For the text-containing cell, return its midpoint in [X, Y] coordinate format. 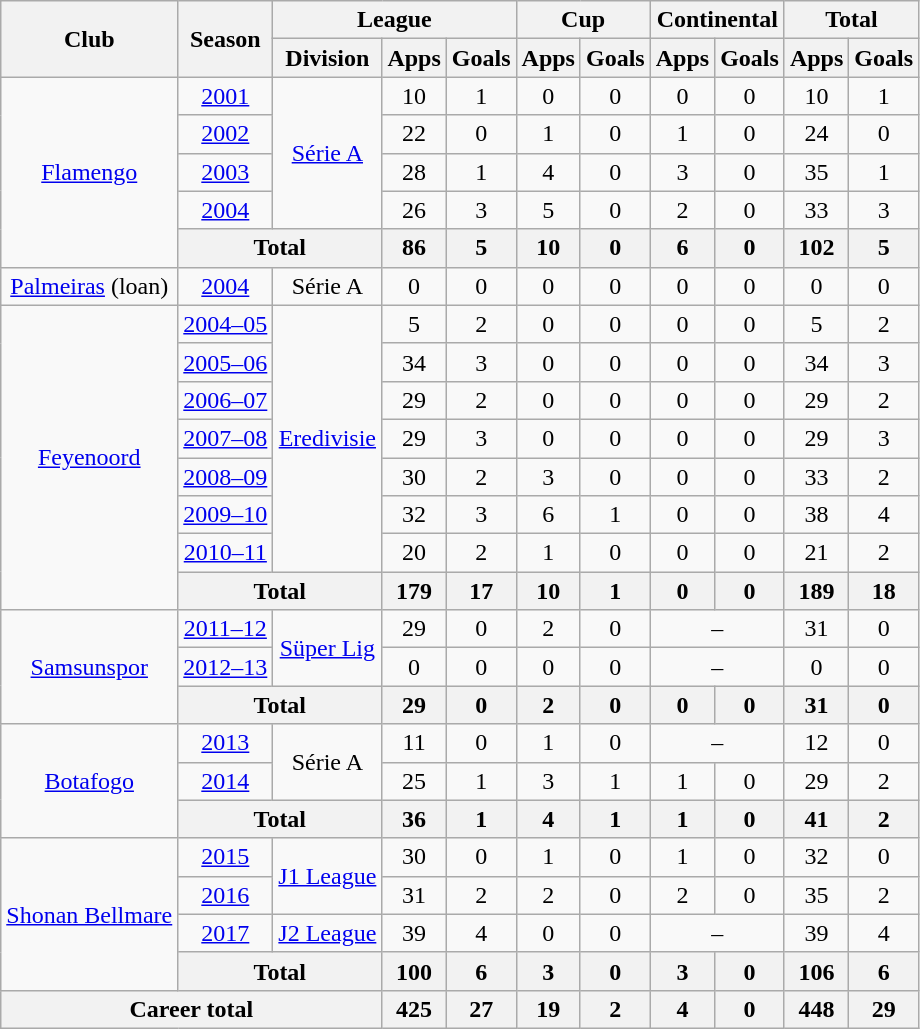
Cup [583, 20]
Samsunspor [90, 667]
Eredivisie [328, 438]
41 [816, 819]
Shonan Bellmare [90, 914]
102 [816, 248]
106 [816, 971]
36 [414, 819]
189 [816, 591]
League [394, 20]
Botafogo [90, 781]
2004–05 [226, 324]
J1 League [328, 876]
2008–09 [226, 477]
Division [328, 58]
Feyenoord [90, 457]
22 [414, 134]
17 [481, 591]
425 [414, 1009]
86 [414, 248]
2001 [226, 96]
28 [414, 172]
12 [816, 743]
2011–12 [226, 629]
2017 [226, 933]
100 [414, 971]
2006–07 [226, 400]
2007–08 [226, 438]
21 [816, 553]
Süper Lig [328, 648]
Club [90, 39]
2012–13 [226, 667]
J2 League [328, 933]
11 [414, 743]
2015 [226, 857]
2016 [226, 895]
Continental [717, 20]
Palmeiras (loan) [90, 286]
18 [884, 591]
2002 [226, 134]
2010–11 [226, 553]
38 [816, 515]
26 [414, 210]
2003 [226, 172]
448 [816, 1009]
Flamengo [90, 172]
25 [414, 781]
Career total [192, 1009]
2014 [226, 781]
20 [414, 553]
Season [226, 39]
24 [816, 134]
2005–06 [226, 362]
2009–10 [226, 515]
179 [414, 591]
27 [481, 1009]
19 [548, 1009]
2013 [226, 743]
